Search for the cell housing the specified text and yield its [X, Y] center coordinate. 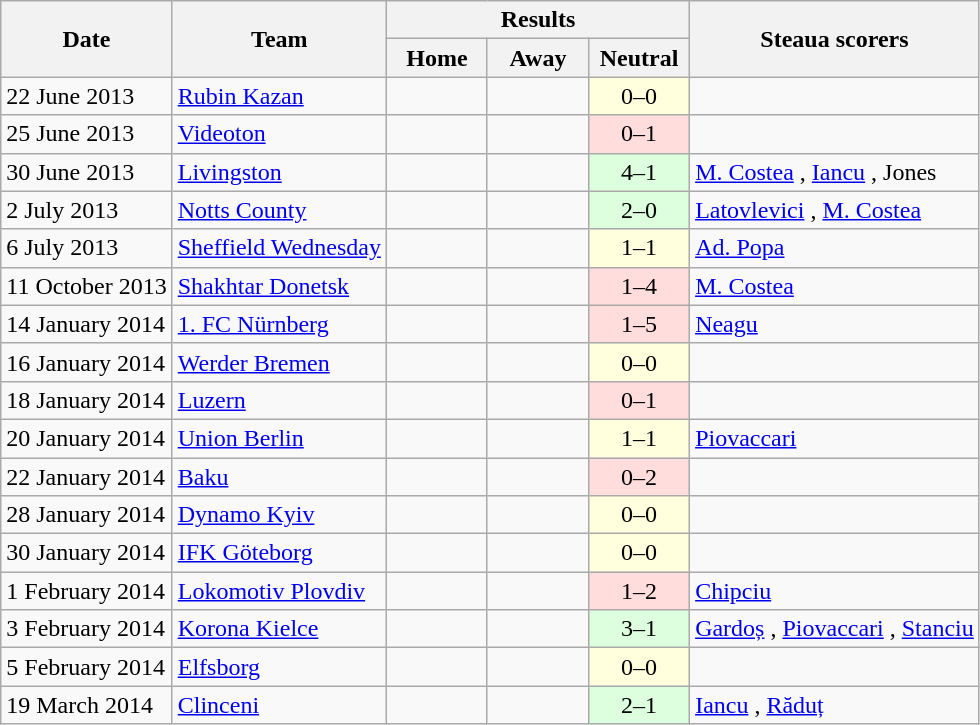
Lokomotiv Plovdiv [279, 591]
18 January 2014 [86, 400]
2 July 2013 [86, 210]
Shakhtar Donetsk [279, 286]
Home [436, 58]
4–1 [640, 172]
Videoton [279, 134]
30 January 2014 [86, 553]
5 February 2014 [86, 667]
1–2 [640, 591]
Notts County [279, 210]
Away [538, 58]
Werder Bremen [279, 362]
0–2 [640, 477]
Neutral [640, 58]
20 January 2014 [86, 438]
1 February 2014 [86, 591]
1–4 [640, 286]
Neagu [835, 324]
Ad. Popa [835, 248]
Piovaccari [835, 438]
11 October 2013 [86, 286]
3 February 2014 [86, 629]
2–0 [640, 210]
22 January 2014 [86, 477]
Iancu , Răduț [835, 705]
Team [279, 39]
30 June 2013 [86, 172]
Results [538, 20]
Luzern [279, 400]
19 March 2014 [86, 705]
Rubin Kazan [279, 96]
22 June 2013 [86, 96]
1–5 [640, 324]
Korona Kielce [279, 629]
Gardoș , Piovaccari , Stanciu [835, 629]
Clinceni [279, 705]
Latovlevici , M. Costea [835, 210]
M. Costea [835, 286]
Dynamo Kyiv [279, 515]
2–1 [640, 705]
14 January 2014 [86, 324]
Union Berlin [279, 438]
Chipciu [835, 591]
Elfsborg [279, 667]
3–1 [640, 629]
1. FC Nürnberg [279, 324]
Sheffield Wednesday [279, 248]
Date [86, 39]
M. Costea , Iancu , Jones [835, 172]
28 January 2014 [86, 515]
IFK Göteborg [279, 553]
6 July 2013 [86, 248]
16 January 2014 [86, 362]
Steaua scorers [835, 39]
Livingston [279, 172]
Baku [279, 477]
25 June 2013 [86, 134]
